Extract the (x, y) coordinate from the center of the cell holding the provided text.  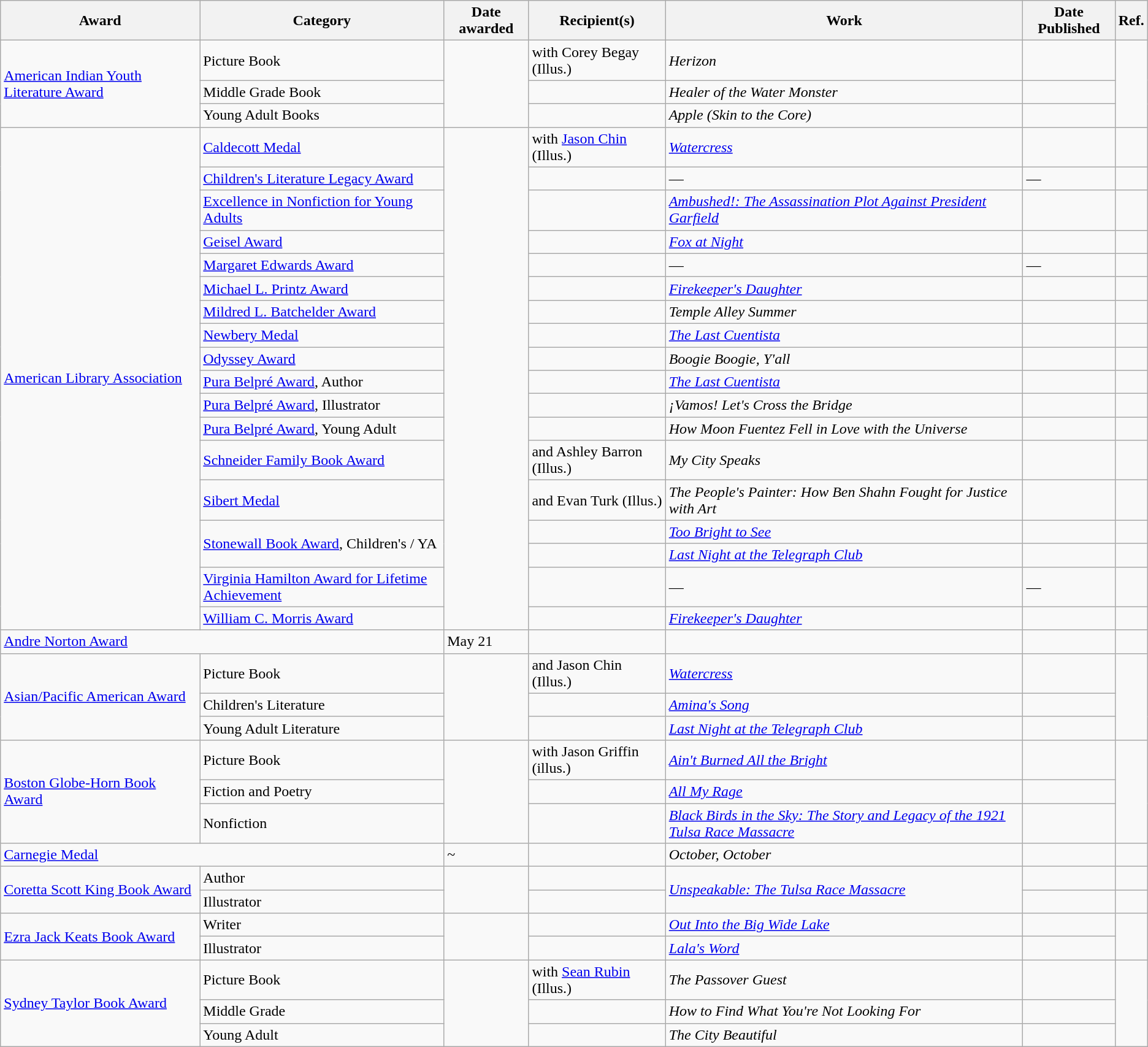
Writer (322, 925)
Ambushed!: The Assassination Plot Against President Garfield (844, 210)
¡Vamos! Let's Cross the Bridge (844, 405)
Young Adult (322, 1035)
Boston Globe-Horn Book Award (101, 791)
All My Rage (844, 791)
Lala's Word (844, 948)
Herizon (844, 60)
How Moon Fuentez Fell in Love with the Universe (844, 429)
Author (322, 878)
Date awarded (486, 21)
Apple (Skin to the Core) (844, 115)
Date Published (1069, 21)
Too Bright to See (844, 532)
Award (101, 21)
How to Find What You're Not Looking For (844, 1011)
May 21 (486, 642)
Children's Literature (322, 705)
Odyssey Award (322, 359)
My City Speaks (844, 460)
Virginia Hamilton Award for Lifetime Achievement (322, 586)
Stonewall Book Award, Children's / YA (322, 543)
and Evan Turk (Illus.) (597, 500)
Black Birds in the Sky: The Story and Legacy of the 1921 Tulsa Race Massacre (844, 823)
with Sean Rubin (Illus.) (597, 980)
Coretta Scott King Book Award (101, 890)
with Corey Begay (Illus.) (597, 60)
American Library Association (101, 378)
Children's Literature Legacy Award (322, 178)
Mildred L. Batchelder Award (322, 312)
American Indian Youth Literature Award (101, 83)
Middle Grade Book (322, 92)
Boogie Boogie, Y'all (844, 359)
Caldecott Medal (322, 147)
The Passover Guest (844, 980)
Geisel Award (322, 242)
with Jason Griffin (illus.) (597, 759)
Amina's Song (844, 705)
Andre Norton Award (222, 642)
Recipient(s) (597, 21)
Margaret Edwards Award (322, 265)
Unspeakable: The Tulsa Race Massacre (844, 890)
Newbery Medal (322, 335)
The City Beautiful (844, 1035)
Schneider Family Book Award (322, 460)
Pura Belpré Award, Young Adult (322, 429)
William C. Morris Award (322, 618)
Category (322, 21)
and Ashley Barron (Illus.) (597, 460)
Michael L. Printz Award (322, 288)
Work (844, 21)
with Jason Chin (Illus.) (597, 147)
Sibert Medal (322, 500)
Healer of the Water Monster (844, 92)
Fiction and Poetry (322, 791)
Middle Grade (322, 1011)
Carnegie Medal (222, 855)
Ain't Burned All the Bright (844, 759)
Out Into the Big Wide Lake (844, 925)
Ref. (1131, 21)
October, October (844, 855)
The People's Painter: How Ben Shahn Fought for Justice with Art (844, 500)
Sydney Taylor Book Award (101, 1003)
Fox at Night (844, 242)
~ (486, 855)
Nonfiction (322, 823)
Excellence in Nonfiction for Young Adults (322, 210)
and Jason Chin (Illus.) (597, 673)
Asian/Pacific American Award (101, 697)
Temple Alley Summer (844, 312)
Ezra Jack Keats Book Award (101, 937)
Young Adult Literature (322, 728)
Pura Belpré Award, Illustrator (322, 405)
Young Adult Books (322, 115)
Pura Belpré Award, Author (322, 382)
